Determine the (X, Y) coordinate at the center of the cell enclosing the given text.  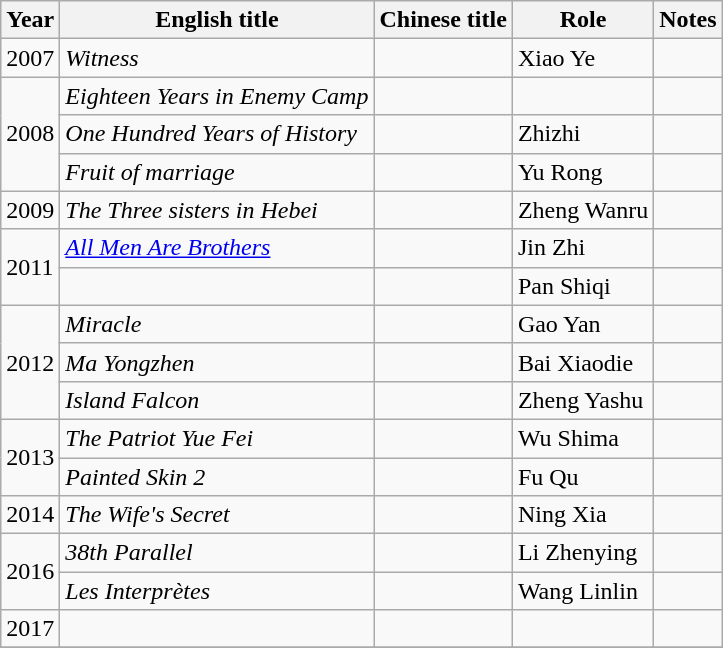
Ma Yongzhen (217, 362)
2016 (30, 572)
Fu Qu (582, 477)
The Patriot Yue Fei (217, 438)
Zhizhi (582, 134)
Eighteen Years in Enemy Camp (217, 96)
Ning Xia (582, 515)
Li Zhenying (582, 553)
Zheng Yashu (582, 400)
The Three sisters in Hebei (217, 210)
2017 (30, 629)
Year (30, 20)
Jin Zhi (582, 248)
Les Interprètes (217, 591)
Wang Linlin (582, 591)
Role (582, 20)
2008 (30, 134)
Painted Skin 2 (217, 477)
Bai Xiaodie (582, 362)
Gao Yan (582, 324)
Witness (217, 58)
Miracle (217, 324)
Pan Shiqi (582, 286)
2007 (30, 58)
Notes (688, 20)
Zheng Wanru (582, 210)
Chinese title (443, 20)
2011 (30, 267)
2009 (30, 210)
The Wife's Secret (217, 515)
2014 (30, 515)
2013 (30, 457)
All Men Are Brothers (217, 248)
English title (217, 20)
Island Falcon (217, 400)
One Hundred Years of History (217, 134)
Yu Rong (582, 172)
Fruit of marriage (217, 172)
Xiao Ye (582, 58)
Wu Shima (582, 438)
2012 (30, 362)
38th Parallel (217, 553)
